Scan for the cell matching the given text and deliver its (X, Y) coordinate at center. 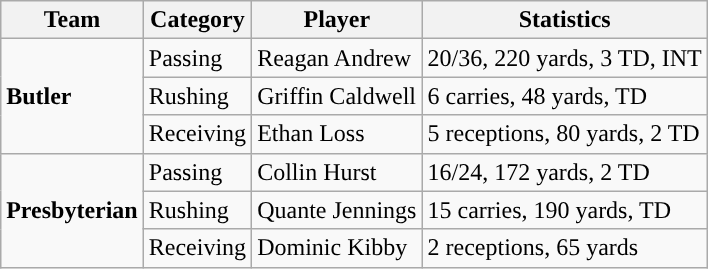
Ethan Loss (337, 134)
20/36, 220 yards, 3 TD, INT (564, 58)
Griffin Caldwell (337, 96)
2 receptions, 65 yards (564, 248)
Statistics (564, 20)
Dominic Kibby (337, 248)
5 receptions, 80 yards, 2 TD (564, 134)
Category (197, 20)
15 carries, 190 yards, TD (564, 210)
6 carries, 48 yards, TD (564, 96)
Team (72, 20)
Quante Jennings (337, 210)
Collin Hurst (337, 172)
Reagan Andrew (337, 58)
Presbyterian (72, 210)
Player (337, 20)
Butler (72, 96)
16/24, 172 yards, 2 TD (564, 172)
